Provide the [X, Y] coordinate of the cell's center where the given text is located.  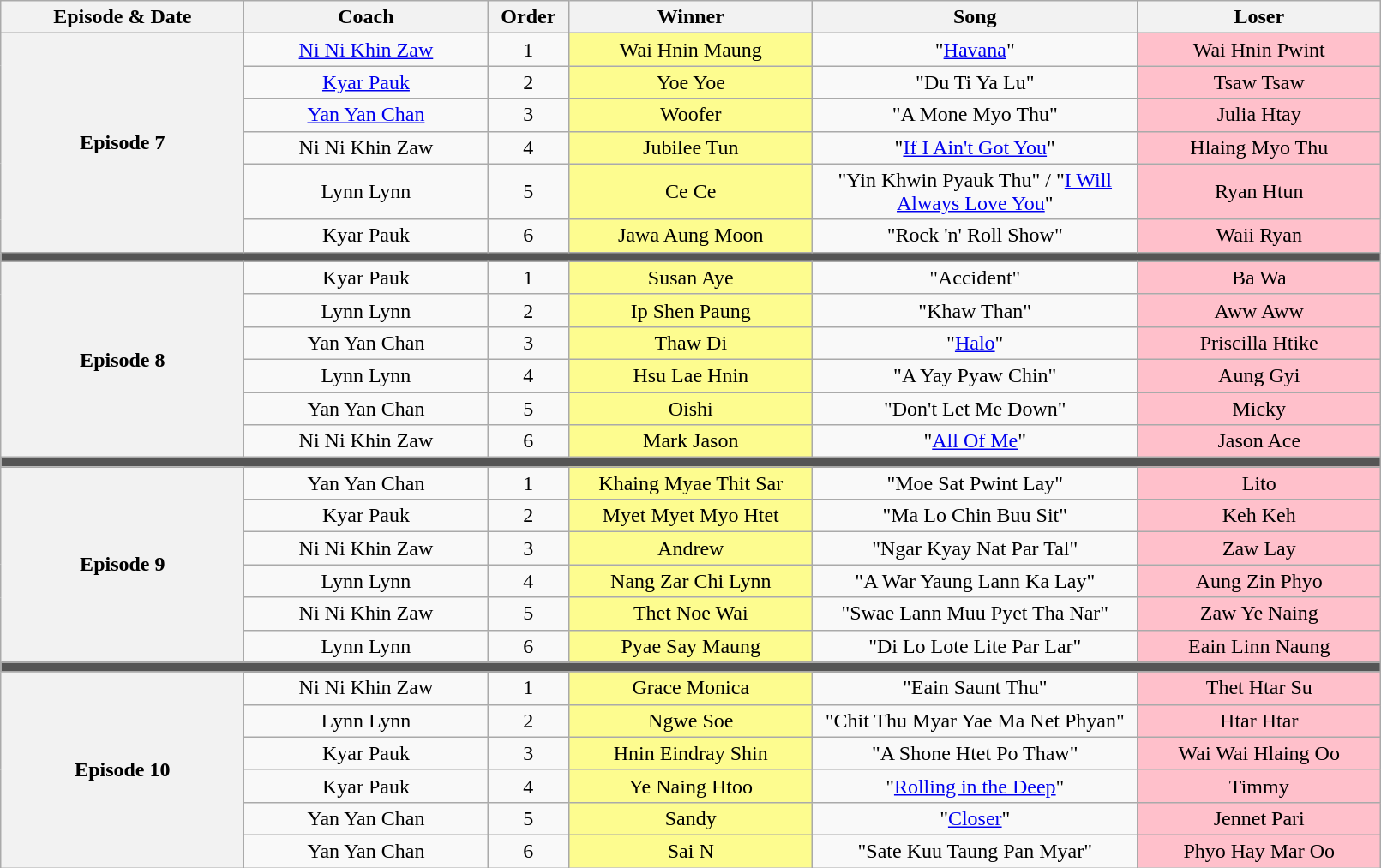
Coach [366, 17]
Ip Shen Paung [691, 310]
Mark Jason [691, 441]
Ye Naing Htoo [691, 786]
Myet Myet Myo Htet [691, 516]
"Moe Sat Pwint Lay" [976, 483]
Andrew [691, 548]
"Closer" [976, 818]
Lito [1259, 483]
Ngwe Soe [691, 721]
Nang Zar Chi Lynn [691, 581]
"Khaw Than" [976, 310]
"Havana" [976, 50]
"A Yay Pyaw Chin" [976, 375]
Timmy [1259, 786]
Episode & Date [123, 17]
"Eain Saunt Thu" [976, 688]
"A Shone Htet Po Thaw" [976, 753]
Thet Noe Wai [691, 614]
"Rolling in the Deep" [976, 786]
"Di Lo Lote Lite Par Lar" [976, 646]
Micky [1259, 409]
Priscilla Htike [1259, 343]
Jawa Aung Moon [691, 236]
Keh Keh [1259, 516]
Waii Ryan [1259, 236]
Hlaing Myo Thu [1259, 147]
Song [976, 17]
"Halo" [976, 343]
Susan Aye [691, 278]
Episode 7 [123, 142]
Loser [1259, 17]
Ba Wa [1259, 278]
Pyae Say Maung [691, 646]
Htar Htar [1259, 721]
Eain Linn Naung [1259, 646]
Jubilee Tun [691, 147]
Ce Ce [691, 192]
"If I Ain't Got You" [976, 147]
Jason Ace [1259, 441]
"A Mone Myo Thu" [976, 115]
Episode 8 [123, 359]
"Du Ti Ya Lu" [976, 82]
"Swae Lann Muu Pyet Tha Nar" [976, 614]
Aung Gyi [1259, 375]
Order [528, 17]
Yoe Yoe [691, 82]
Julia Htay [1259, 115]
Wai Hnin Pwint [1259, 50]
"Ngar Kyay Nat Par Tal" [976, 548]
"Rock 'n' Roll Show" [976, 236]
"Yin Khwin Pyauk Thu" / "I Will Always Love You" [976, 192]
Sandy [691, 818]
Hsu Lae Hnin [691, 375]
"Sate Kuu Taung Pan Myar" [976, 851]
Zaw Ye Naing [1259, 614]
"Accident" [976, 278]
"A War Yaung Lann Ka Lay" [976, 581]
Phyo Hay Mar Oo [1259, 851]
"Chit Thu Myar Yae Ma Net Phyan" [976, 721]
Wai Wai Hlaing Oo [1259, 753]
Sai N [691, 851]
Wai Hnin Maung [691, 50]
Khaing Myae Thit Sar [691, 483]
Aww Aww [1259, 310]
Thet Htar Su [1259, 688]
"Ma Lo Chin Buu Sit" [976, 516]
Woofer [691, 115]
Aung Zin Phyo [1259, 581]
Episode 9 [123, 565]
Episode 10 [123, 769]
Oishi [691, 409]
Grace Monica [691, 688]
Jennet Pari [1259, 818]
Ryan Htun [1259, 192]
Hnin Eindray Shin [691, 753]
Winner [691, 17]
"All Of Me" [976, 441]
Thaw Di [691, 343]
"Don't Let Me Down" [976, 409]
Zaw Lay [1259, 548]
Tsaw Tsaw [1259, 82]
